Return the [X, Y] coordinate for the center point of the cell that contains the specified text.  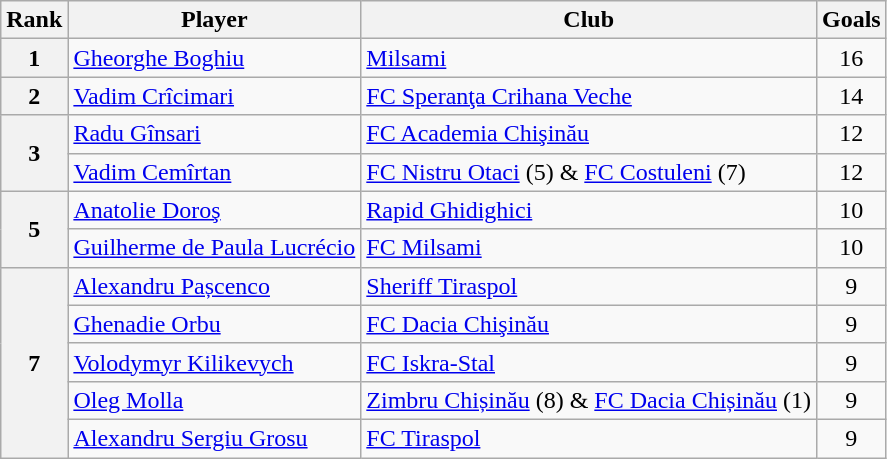
FC Tiraspol [589, 438]
Zimbru Chișinău (8) & FC Dacia Chișinău (1) [589, 400]
Goals [851, 20]
FC Dacia Chişinău [589, 324]
FC Iskra-Stal [589, 362]
FC Speranţa Crihana Veche [589, 96]
FC Academia Chişinău [589, 134]
14 [851, 96]
FC Nistru Otaci (5) & FC Costuleni (7) [589, 172]
7 [34, 362]
Oleg Molla [214, 400]
Vadim Crîcimari [214, 96]
Sheriff Tiraspol [589, 286]
3 [34, 153]
Ghenadie Orbu [214, 324]
Player [214, 20]
Radu Gînsari [214, 134]
16 [851, 58]
Anatolie Doroş [214, 210]
Vadim Cemîrtan [214, 172]
Club [589, 20]
Volodymyr Kilikevych [214, 362]
Rank [34, 20]
FC Milsami [589, 248]
Milsami [589, 58]
5 [34, 229]
Gheorghe Boghiu [214, 58]
Guilherme de Paula Lucrécio [214, 248]
Rapid Ghidighici [589, 210]
1 [34, 58]
Alexandru Sergiu Grosu [214, 438]
2 [34, 96]
Alexandru Pașcenco [214, 286]
